Extract the [x, y] coordinate from the center of the cell holding the provided text.  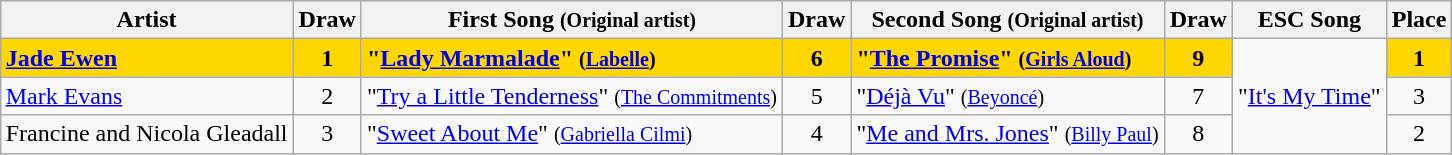
Second Song (Original artist) [1008, 20]
5 [816, 96]
"Lady Marmalade" (Labelle) [572, 58]
6 [816, 58]
"The Promise" (Girls Aloud) [1008, 58]
8 [1198, 134]
"Sweet About Me" (Gabriella Cilmi) [572, 134]
Place [1419, 20]
"It's My Time" [1309, 96]
Mark Evans [146, 96]
First Song (Original artist) [572, 20]
"Try a Little Tenderness" (The Commitments) [572, 96]
"Me and Mrs. Jones" (Billy Paul) [1008, 134]
7 [1198, 96]
Francine and Nicola Gleadall [146, 134]
Artist [146, 20]
Jade Ewen [146, 58]
9 [1198, 58]
"Déjà Vu" (Beyoncé) [1008, 96]
4 [816, 134]
ESC Song [1309, 20]
